Identify which cell holds the provided text, then report its (x, y) central coordinate. 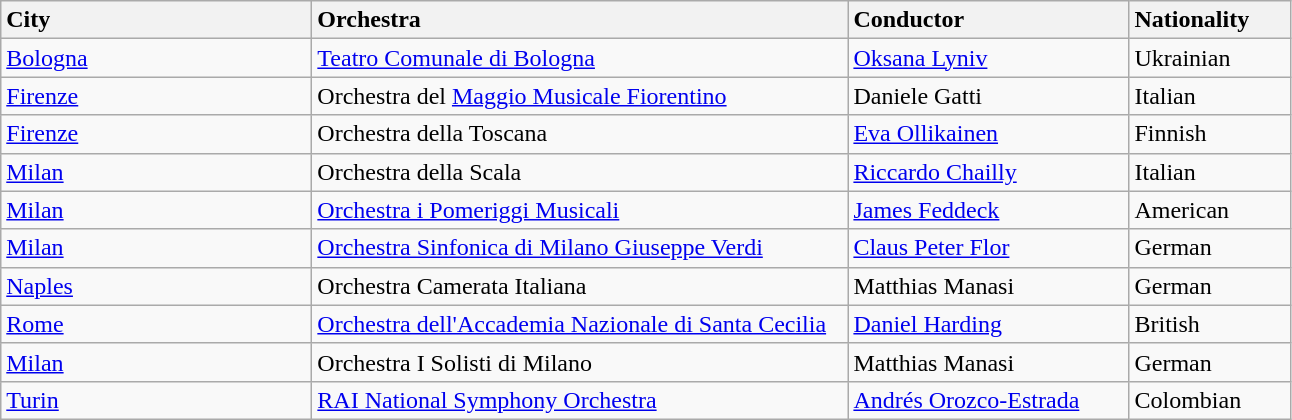
Orchestra i Pomeriggi Musicali (580, 210)
RAI National Symphony Orchestra (580, 400)
Orchestra Camerata Italiana (580, 286)
Conductor (988, 20)
Eva Ollikainen (988, 134)
Orchestra dell'Accademia Nazionale di Santa Cecilia (580, 324)
Orchestra della Toscana (580, 134)
Naples (156, 286)
Rome (156, 324)
Daniel Harding (988, 324)
City (156, 20)
James Feddeck (988, 210)
Orchestra I Solisti di Milano (580, 362)
Andrés Orozco-Estrada (988, 400)
Bologna (156, 58)
American (1210, 210)
Orchestra (580, 20)
Finnish (1210, 134)
Teatro Comunale di Bologna (580, 58)
Nationality (1210, 20)
British (1210, 324)
Turin (156, 400)
Daniele Gatti (988, 96)
Orchestra Sinfonica di Milano Giuseppe Verdi (580, 248)
Orchestra della Scala (580, 172)
Claus Peter Flor (988, 248)
Orchestra del Maggio Musicale Fiorentino (580, 96)
Ukrainian (1210, 58)
Oksana Lyniv (988, 58)
Riccardo Chailly (988, 172)
Colombian (1210, 400)
